From the cell containing the given text, extract its center point as [x, y] coordinate. 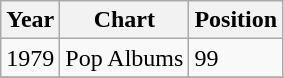
99 [236, 58]
1979 [30, 58]
Position [236, 20]
Chart [124, 20]
Year [30, 20]
Pop Albums [124, 58]
